Detect which cell encompasses the target text, then output its (X, Y) center coordinate. 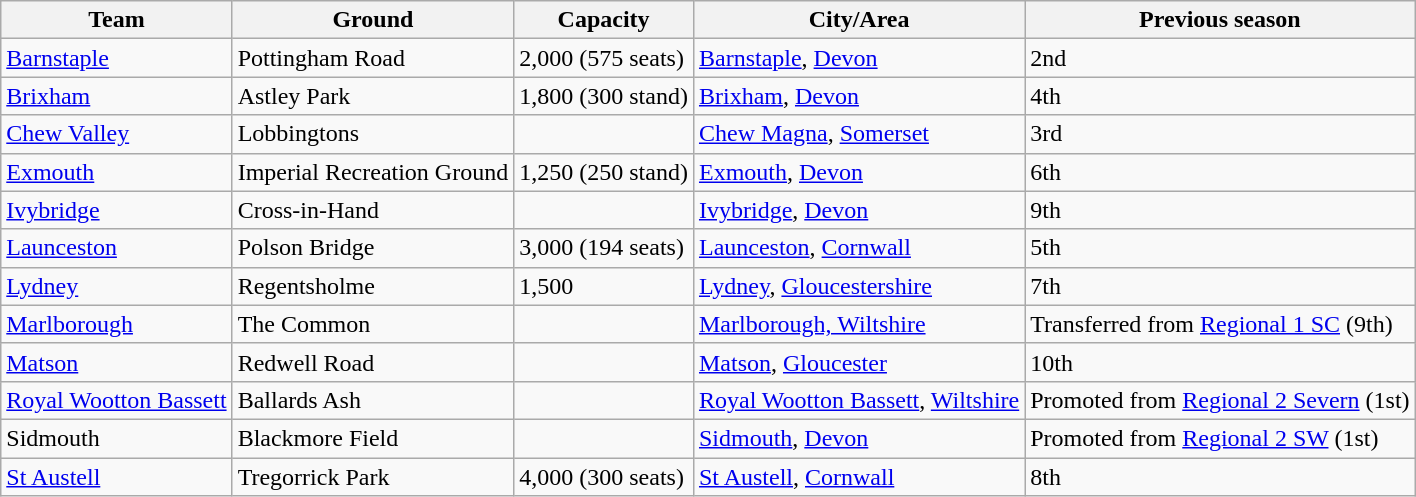
The Common (373, 324)
Exmouth (116, 172)
1,800 (300 stand) (604, 96)
Brixham, Devon (858, 96)
5th (1220, 248)
2,000 (575 seats) (604, 58)
Brixham (116, 96)
Lydney, Gloucestershire (858, 286)
4th (1220, 96)
Polson Bridge (373, 248)
Royal Wootton Bassett, Wiltshire (858, 400)
7th (1220, 286)
Capacity (604, 20)
Lydney (116, 286)
Transferred from Regional 1 SC (9th) (1220, 324)
Regentsholme (373, 286)
Royal Wootton Bassett (116, 400)
3,000 (194 seats) (604, 248)
6th (1220, 172)
8th (1220, 477)
3rd (1220, 134)
Exmouth, Devon (858, 172)
Astley Park (373, 96)
Ground (373, 20)
Previous season (1220, 20)
Redwell Road (373, 362)
Tregorrick Park (373, 477)
St Austell, Cornwall (858, 477)
Sidmouth (116, 438)
Lobbingtons (373, 134)
Marlborough, Wiltshire (858, 324)
Pottingham Road (373, 58)
1,500 (604, 286)
Barnstaple, Devon (858, 58)
Marlborough (116, 324)
Cross-in-Hand (373, 210)
Ivybridge, Devon (858, 210)
Imperial Recreation Ground (373, 172)
Ballards Ash (373, 400)
Matson (116, 362)
Ivybridge (116, 210)
4,000 (300 seats) (604, 477)
1,250 (250 stand) (604, 172)
Team (116, 20)
Matson, Gloucester (858, 362)
Chew Magna, Somerset (858, 134)
Blackmore Field (373, 438)
Barnstaple (116, 58)
Launceston (116, 248)
10th (1220, 362)
9th (1220, 210)
Chew Valley (116, 134)
City/Area (858, 20)
2nd (1220, 58)
Launceston, Cornwall (858, 248)
Promoted from Regional 2 SW (1st) (1220, 438)
Sidmouth, Devon (858, 438)
Promoted from Regional 2 Severn (1st) (1220, 400)
St Austell (116, 477)
